Locate the cell with the specified text and output its [x, y] center coordinate. 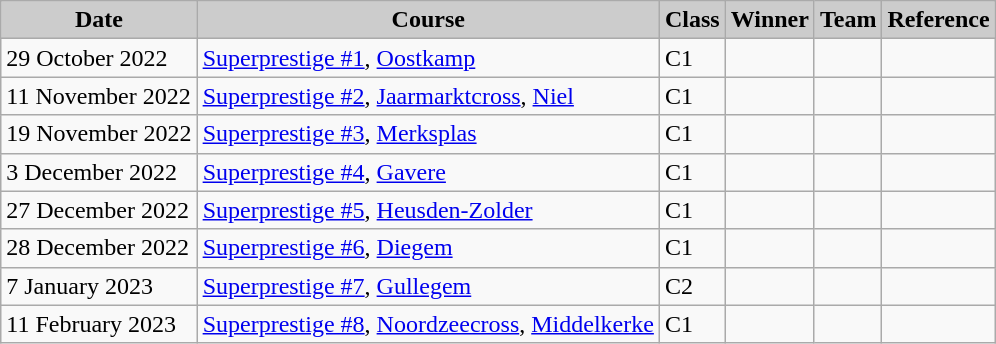
Superprestige #1, Oostkamp [428, 58]
Superprestige #4, Gavere [428, 172]
11 November 2022 [99, 96]
28 December 2022 [99, 248]
Superprestige #8, Noordzeecross, Middelkerke [428, 324]
Superprestige #7, Gullegem [428, 286]
Class [692, 20]
19 November 2022 [99, 134]
27 December 2022 [99, 210]
Date [99, 20]
Course [428, 20]
11 February 2023 [99, 324]
29 October 2022 [99, 58]
Superprestige #5, Heusden-Zolder [428, 210]
Winner [770, 20]
3 December 2022 [99, 172]
Superprestige #6, Diegem [428, 248]
C2 [692, 286]
Superprestige #3, Merksplas [428, 134]
Team [848, 20]
Superprestige #2, Jaarmarktcross, Niel [428, 96]
7 January 2023 [99, 286]
Reference [938, 20]
